Extract the (X, Y) coordinate from the center of the cell holding the provided text.  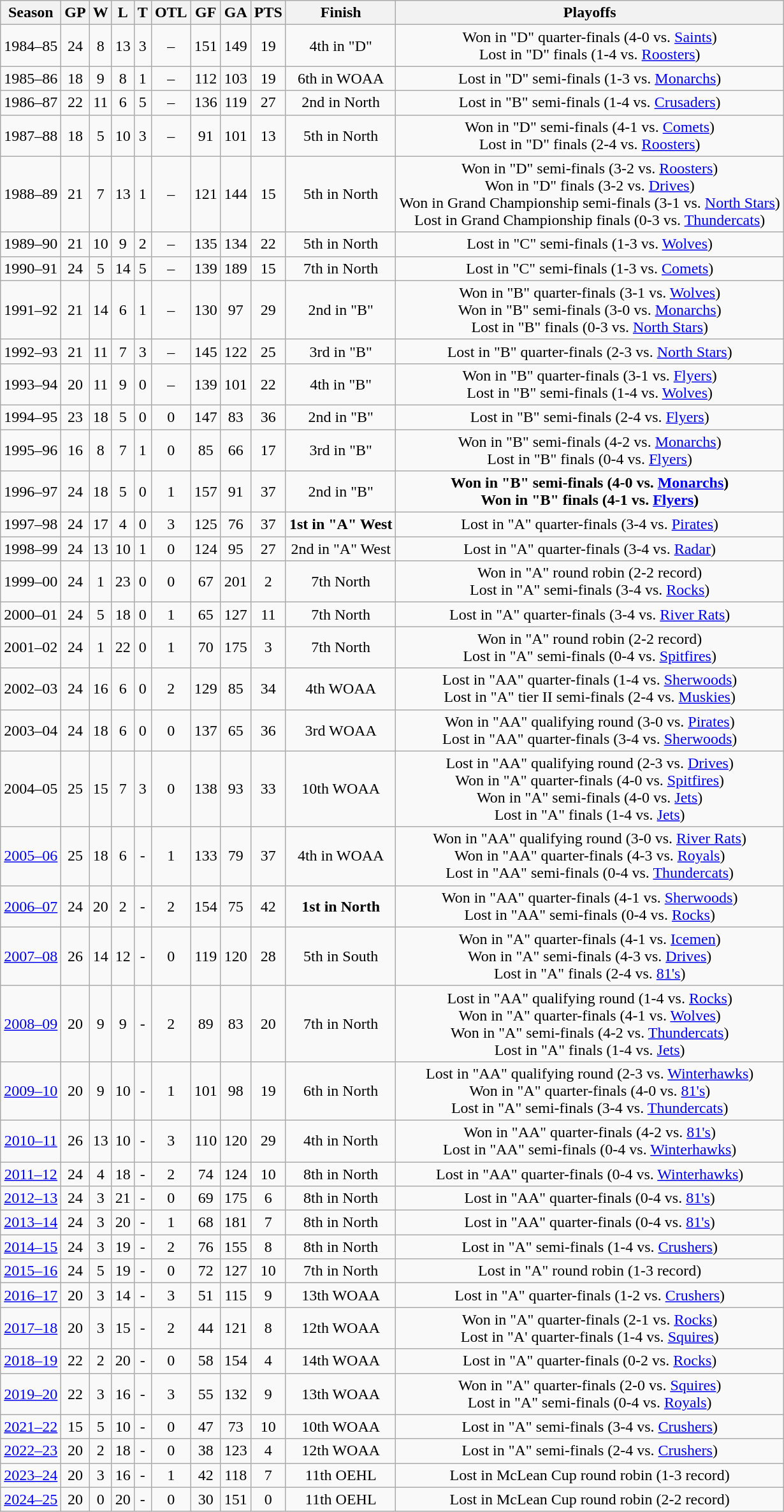
67 (205, 581)
Lost in "B" quarter-finals (2-3 vs. North Stars) (590, 351)
2006–07 (31, 906)
Lost in "C" semi-finals (1-3 vs. Comets) (590, 268)
Won in "AA" qualifying round (3-0 vs. River Rats) Won in "AA" quarter-finals (4-3 vs. Royals) Lost in "AA" semi-finals (0-4 vs. Thundercats) (590, 856)
Lost in "A" quarter-finals (3-4 vs. Radar) (590, 549)
Won in "B" quarter-finals (3-1 vs. Wolves) Won in "B" semi-finals (3-0 vs. Monarchs) Lost in "B" finals (0-3 vs. North Stars) (590, 310)
GA (236, 13)
4th in WOAA (340, 856)
2019–20 (31, 1393)
Won in "A" round robin (2-2 record) Lost in "A" semi-finals (3-4 vs. Rocks) (590, 581)
W (101, 13)
Won in "B" quarter-finals (3-1 vs. Flyers) Lost in "B" semi-finals (1-4 vs. Wolves) (590, 384)
1st in "A" West (340, 525)
1994–95 (31, 417)
4th in North (340, 1141)
Won in "B" semi-finals (4-2 vs. Monarchs) Lost in "B" finals (0-4 vs. Flyers) (590, 450)
Lost in "C" semi-finals (1-3 vs. Wolves) (590, 244)
28 (268, 956)
1990–91 (31, 268)
Won in "A" quarter-finals (4-1 vs. Icemen) Won in "A" semi-finals (4-3 vs. Drives) Lost in "A" finals (2-4 vs. 81's) (590, 956)
98 (236, 1091)
PTS (268, 13)
144 (236, 194)
2011–12 (31, 1174)
51 (205, 1295)
2005–06 (31, 856)
181 (236, 1223)
Lost in "A" semi-finals (3-4 vs. Crushers) (590, 1427)
125 (205, 525)
2024–25 (31, 1499)
Lost in "AA" quarter-finals (1-4 vs. Sherwoods) Lost in "A" tier II semi-finals (2-4 vs. Muskies) (590, 688)
Lost in "AA" quarter-finals (0-4 vs. Winterhawks) (590, 1174)
Lost in "A" semi-finals (2-4 vs. Crushers) (590, 1451)
Won in "A" round robin (2-2 record) Lost in "A" semi-finals (0-4 vs. Spitfires) (590, 648)
Won in "B" semi-finals (4-0 vs. Monarchs) Won in "B" finals (4-1 vs. Flyers) (590, 492)
47 (205, 1427)
132 (236, 1393)
1984–85 (31, 46)
1989–90 (31, 244)
1st in North (340, 906)
Lost in "A" quarter-finals (0-2 vs. Rocks) (590, 1361)
Lost in "A" round robin (1-3 record) (590, 1271)
2004–05 (31, 789)
112 (205, 78)
2022–23 (31, 1451)
1998–99 (31, 549)
133 (205, 856)
12 (122, 956)
74 (205, 1174)
2003–04 (31, 731)
69 (205, 1198)
103 (236, 78)
123 (236, 1451)
2008–09 (31, 1024)
GF (205, 13)
189 (236, 268)
79 (236, 856)
1985–86 (31, 78)
2010–11 (31, 1141)
2015–16 (31, 1271)
OTL (171, 13)
Lost in McLean Cup round robin (2-2 record) (590, 1499)
1997–98 (31, 525)
Finish (340, 13)
2009–10 (31, 1091)
6th in North (340, 1091)
GP (75, 13)
Lost in "A" semi-finals (1-4 vs. Crushers) (590, 1247)
2012–13 (31, 1198)
Lost in "B" semi-finals (2-4 vs. Flyers) (590, 417)
55 (205, 1393)
T (143, 13)
72 (205, 1271)
Lost in "B" semi-finals (1-4 vs. Crusaders) (590, 103)
Season (31, 13)
2021–22 (31, 1427)
137 (205, 731)
2018–19 (31, 1361)
2001–02 (31, 648)
Won in "AA" qualifying round (3-0 vs. Pirates) Lost in "AA" quarter-finals (3-4 vs. Sherwoods) (590, 731)
14th WOAA (340, 1361)
Lost in "A" quarter-finals (1-2 vs. Crushers) (590, 1295)
1991–92 (31, 310)
4th in "D" (340, 46)
145 (205, 351)
1986–87 (31, 103)
Won in "D" semi-finals (4-1 vs. Comets) Lost in "D" finals (2-4 vs. Roosters) (590, 135)
Won in "AA" quarter-finals (4-1 vs. Sherwoods) Lost in "AA" semi-finals (0-4 vs. Rocks) (590, 906)
Won in "A" quarter-finals (2-0 vs. Squires) Lost in "A" semi-finals (0-4 vs. Royals) (590, 1393)
3rd WOAA (340, 731)
5th in South (340, 956)
L (122, 13)
136 (205, 103)
1999–00 (31, 581)
Won in "A" quarter-finals (2-1 vs. Rocks) Lost in "A' quarter-finals (1-4 vs. Squires) (590, 1328)
2016–17 (31, 1295)
2023–24 (31, 1475)
44 (205, 1328)
58 (205, 1361)
4th in "B" (340, 384)
130 (205, 310)
Playoffs (590, 13)
157 (205, 492)
201 (236, 581)
6th in WOAA (340, 78)
4th WOAA (340, 688)
Lost in "A" quarter-finals (3-4 vs. River Rats) (590, 614)
73 (236, 1427)
Won in "AA" quarter-finals (4-2 vs. 81's) Lost in "AA" semi-finals (0-4 vs. Winterhawks) (590, 1141)
Won in "D" quarter-finals (4-0 vs. Saints) Lost in "D" finals (1-4 vs. Roosters) (590, 46)
93 (236, 789)
34 (268, 688)
155 (236, 1247)
129 (205, 688)
33 (268, 789)
1992–93 (31, 351)
2014–15 (31, 1247)
30 (205, 1499)
Lost in McLean Cup round robin (1-3 record) (590, 1475)
97 (236, 310)
2nd in "A" West (340, 549)
1996–97 (31, 492)
38 (205, 1451)
138 (205, 789)
149 (236, 46)
118 (236, 1475)
115 (236, 1295)
2017–18 (31, 1328)
122 (236, 351)
2nd in North (340, 103)
2000–01 (31, 614)
2013–14 (31, 1223)
1995–96 (31, 450)
Lost in "D" semi-finals (1-3 vs. Monarchs) (590, 78)
1987–88 (31, 135)
75 (236, 906)
95 (236, 549)
1993–94 (31, 384)
70 (205, 648)
147 (205, 417)
2007–08 (31, 956)
110 (205, 1141)
68 (205, 1223)
Lost in "AA" qualifying round (2-3 vs. Winterhawks) Won in "A" quarter-finals (4-0 vs. 81's) Lost in "A" semi-finals (3-4 vs. Thundercats) (590, 1091)
2002–03 (31, 688)
135 (205, 244)
1988–89 (31, 194)
Lost in "A" quarter-finals (3-4 vs. Pirates) (590, 525)
134 (236, 244)
89 (205, 1024)
66 (236, 450)
